Find where the given text appears and provide that cell's center as [x, y] coordinate. 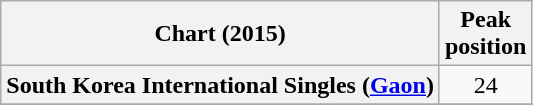
24 [485, 85]
South Korea International Singles (Gaon) [220, 85]
Peakposition [485, 34]
Chart (2015) [220, 34]
